Locate the cell with the specified text and output its [X, Y] center coordinate. 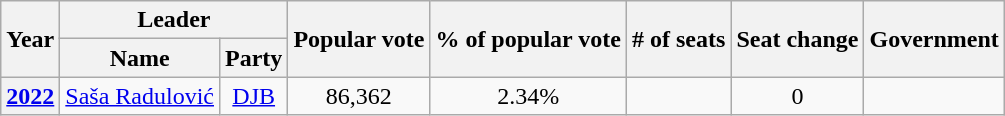
Year [30, 39]
Party [254, 58]
86,362 [359, 96]
Government [934, 39]
DJB [254, 96]
% of popular vote [528, 39]
Popular vote [359, 39]
# of seats [678, 39]
Seat change [798, 39]
Leader [174, 20]
2022 [30, 96]
Name [140, 58]
Saša Radulović [140, 96]
2.34% [528, 96]
0 [798, 96]
